Return [X, Y] of the center of cell containing provided text 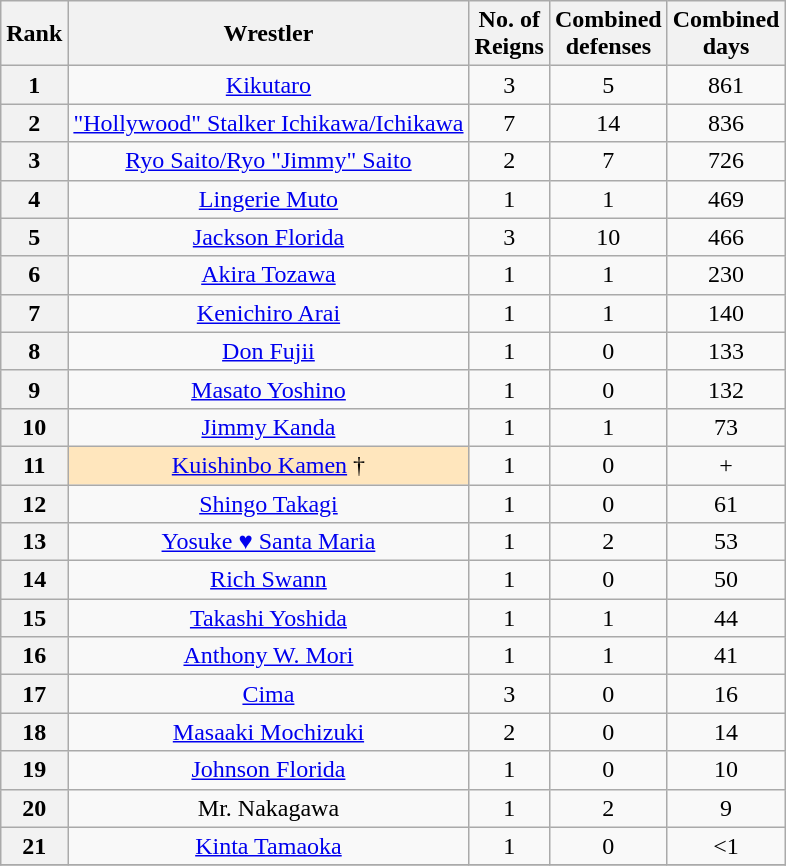
Takashi Yoshida [268, 618]
+ [726, 465]
Rich Swann [268, 580]
50 [726, 580]
Kuishinbo Kamen † [268, 465]
861 [726, 85]
Anthony W. Mori [268, 656]
8 [34, 351]
6 [34, 275]
Kinta Tamaoka [268, 846]
61 [726, 503]
11 [34, 465]
466 [726, 237]
Yosuke ♥ Santa Maria [268, 542]
Kenichiro Arai [268, 313]
Combineddays [726, 34]
18 [34, 732]
Jackson Florida [268, 237]
<1 [726, 846]
19 [34, 770]
Lingerie Muto [268, 199]
726 [726, 161]
13 [34, 542]
Ryo Saito/Ryo "Jimmy" Saito [268, 161]
Don Fujii [268, 351]
230 [726, 275]
132 [726, 389]
17 [34, 694]
Kikutaro [268, 85]
Shingo Takagi [268, 503]
Cima [268, 694]
Masato Yoshino [268, 389]
73 [726, 427]
12 [34, 503]
Akira Tozawa [268, 275]
Combineddefenses [608, 34]
Johnson Florida [268, 770]
836 [726, 123]
53 [726, 542]
469 [726, 199]
Rank [34, 34]
Jimmy Kanda [268, 427]
Wrestler [268, 34]
140 [726, 313]
21 [34, 846]
15 [34, 618]
133 [726, 351]
"Hollywood" Stalker Ichikawa/Ichikawa [268, 123]
44 [726, 618]
4 [34, 199]
Mr. Nakagawa [268, 808]
No. ofReigns [509, 34]
41 [726, 656]
20 [34, 808]
Masaaki Mochizuki [268, 732]
